Pinpoint the cell where the given text exists, returning its [X, Y] midpoint coordinate. 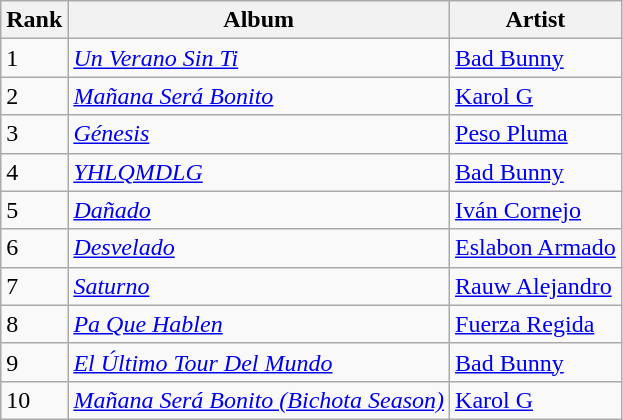
Artist [536, 20]
9 [34, 362]
10 [34, 400]
Rauw Alejandro [536, 286]
YHLQMDLG [259, 172]
1 [34, 58]
Album [259, 20]
Peso Pluma [536, 134]
Saturno [259, 286]
7 [34, 286]
Génesis [259, 134]
8 [34, 324]
Pa Que Hablen [259, 324]
4 [34, 172]
Iván Cornejo [536, 210]
Un Verano Sin Ti [259, 58]
Mañana Será Bonito (Bichota Season) [259, 400]
3 [34, 134]
Mañana Será Bonito [259, 96]
Dañado [259, 210]
El Último Tour Del Mundo [259, 362]
Eslabon Armado [536, 248]
Desvelado [259, 248]
6 [34, 248]
2 [34, 96]
Fuerza Regida [536, 324]
Rank [34, 20]
5 [34, 210]
